Locate the cell with the specified text and output its [X, Y] center coordinate. 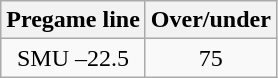
Pregame line [74, 20]
75 [210, 58]
Over/under [210, 20]
SMU –22.5 [74, 58]
